Extract the (X, Y) coordinate from the center of the cell holding the provided text.  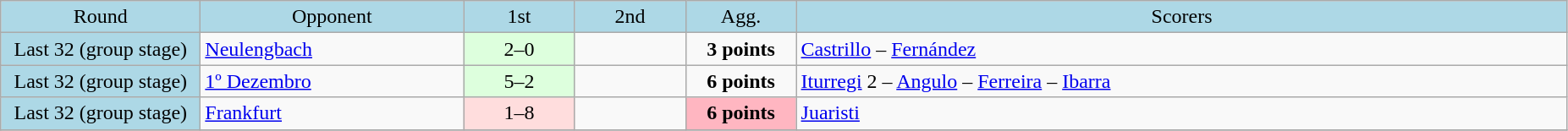
5–2 (520, 81)
1–8 (520, 113)
3 points (741, 49)
Castrillo – Fernández (1181, 49)
1º Dezembro (332, 81)
2nd (630, 17)
Opponent (332, 17)
1st (520, 17)
Agg. (741, 17)
Iturregi 2 – Angulo – Ferreira – Ibarra (1181, 81)
Scorers (1181, 17)
Round (101, 17)
Frankfurt (332, 113)
Juaristi (1181, 113)
2–0 (520, 49)
Neulengbach (332, 49)
